Scan for the cell matching the given text and deliver its (X, Y) coordinate at center. 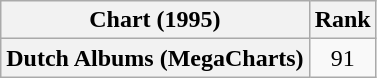
91 (342, 58)
Dutch Albums (MegaCharts) (155, 58)
Rank (342, 20)
Chart (1995) (155, 20)
